Return the [X, Y] coordinate for the center point of the cell that contains the specified text.  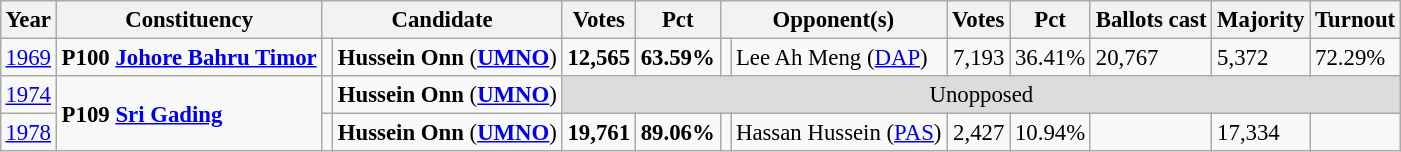
P100 Johore Bahru Timor [189, 57]
Candidate [442, 20]
20,767 [1150, 57]
63.59% [678, 57]
Unopposed [981, 95]
1969 [28, 57]
P109 Sri Gading [189, 114]
1978 [28, 133]
Opponent(s) [834, 20]
Constituency [189, 20]
Year [28, 20]
19,761 [598, 133]
Turnout [1356, 20]
12,565 [598, 57]
10.94% [1050, 133]
Ballots cast [1150, 20]
Lee Ah Meng (DAP) [839, 57]
89.06% [678, 133]
36.41% [1050, 57]
1974 [28, 95]
Hassan Hussein (PAS) [839, 133]
72.29% [1356, 57]
5,372 [1261, 57]
7,193 [978, 57]
Majority [1261, 20]
2,427 [978, 133]
17,334 [1261, 133]
